Provide the (x, y) coordinate of the cell's center where the given text is located.  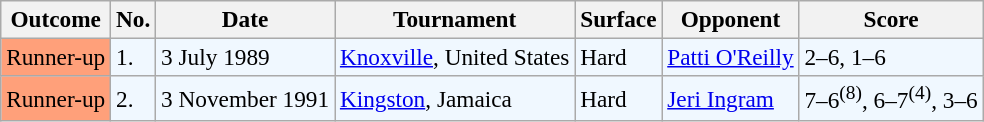
2–6, 1–6 (891, 57)
Kingston, Jamaica (455, 98)
Outcome (56, 19)
Patti O'Reilly (730, 57)
1. (134, 57)
No. (134, 19)
Surface (618, 19)
Knoxville, United States (455, 57)
3 November 1991 (246, 98)
3 July 1989 (246, 57)
7–6(8), 6–7(4), 3–6 (891, 98)
Opponent (730, 19)
Jeri Ingram (730, 98)
Date (246, 19)
Tournament (455, 19)
Score (891, 19)
2. (134, 98)
